Detect which cell encompasses the target text, then output its [x, y] center coordinate. 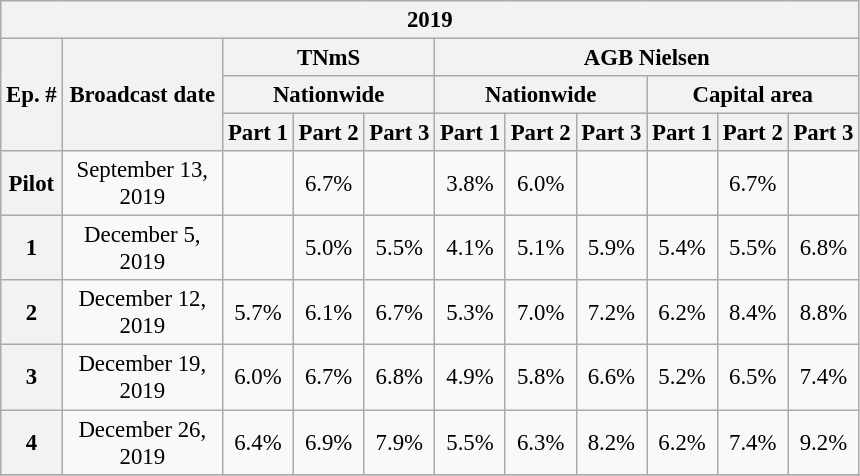
7.2% [612, 312]
5.0% [328, 248]
5.7% [258, 312]
December 12, 2019 [142, 312]
6.5% [752, 378]
5.3% [470, 312]
9.2% [824, 442]
8.2% [612, 442]
4.9% [470, 378]
7.0% [540, 312]
December 26, 2019 [142, 442]
2019 [430, 20]
September 13, 2019 [142, 184]
5.1% [540, 248]
2 [32, 312]
5.8% [540, 378]
1 [32, 248]
AGB Nielsen [647, 58]
8.8% [824, 312]
5.4% [682, 248]
7.9% [400, 442]
6.1% [328, 312]
3.8% [470, 184]
6.3% [540, 442]
Pilot [32, 184]
December 5, 2019 [142, 248]
3 [32, 378]
Ep. # [32, 96]
6.9% [328, 442]
TNmS [329, 58]
December 19, 2019 [142, 378]
Broadcast date [142, 96]
5.2% [682, 378]
Capital area [753, 95]
6.4% [258, 442]
4.1% [470, 248]
4 [32, 442]
6.6% [612, 378]
8.4% [752, 312]
5.9% [612, 248]
